Identify which cell holds the provided text, then report its (x, y) central coordinate. 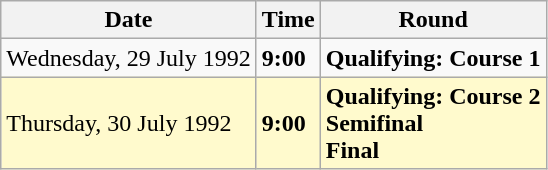
Wednesday, 29 July 1992 (129, 58)
Time (288, 20)
Qualifying: Course 2SemifinalFinal (433, 123)
Thursday, 30 July 1992 (129, 123)
Round (433, 20)
Qualifying: Course 1 (433, 58)
Date (129, 20)
